Determine the [x, y] coordinate at the center of the cell enclosing the given text.  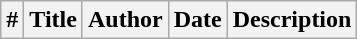
Description [292, 20]
# [12, 20]
Date [198, 20]
Author [125, 20]
Title [54, 20]
